Extract the (X, Y) coordinate from the center of the cell holding the provided text.  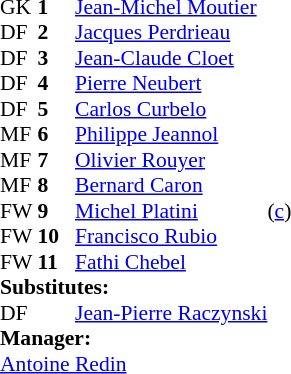
Jean-Pierre Raczynski (171, 313)
Francisco Rubio (171, 237)
Bernard Caron (171, 185)
3 (57, 58)
5 (57, 109)
Olivier Rouyer (171, 160)
Substitutes: (134, 287)
6 (57, 135)
Carlos Curbelo (171, 109)
11 (57, 262)
Jacques Perdrieau (171, 33)
Fathi Chebel (171, 262)
4 (57, 83)
Philippe Jeannol (171, 135)
(c) (279, 211)
Michel Platini (171, 211)
8 (57, 185)
9 (57, 211)
7 (57, 160)
Manager: (134, 339)
Jean-Claude Cloet (171, 58)
2 (57, 33)
Pierre Neubert (171, 83)
10 (57, 237)
